Search for the cell housing the specified text and yield its (x, y) center coordinate. 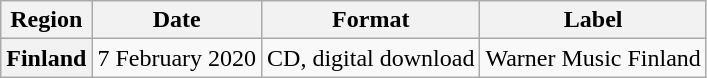
Date (177, 20)
Label (593, 20)
7 February 2020 (177, 58)
Finland (46, 58)
CD, digital download (371, 58)
Format (371, 20)
Warner Music Finland (593, 58)
Region (46, 20)
